From the cell containing the given text, extract its center point as [X, Y] coordinate. 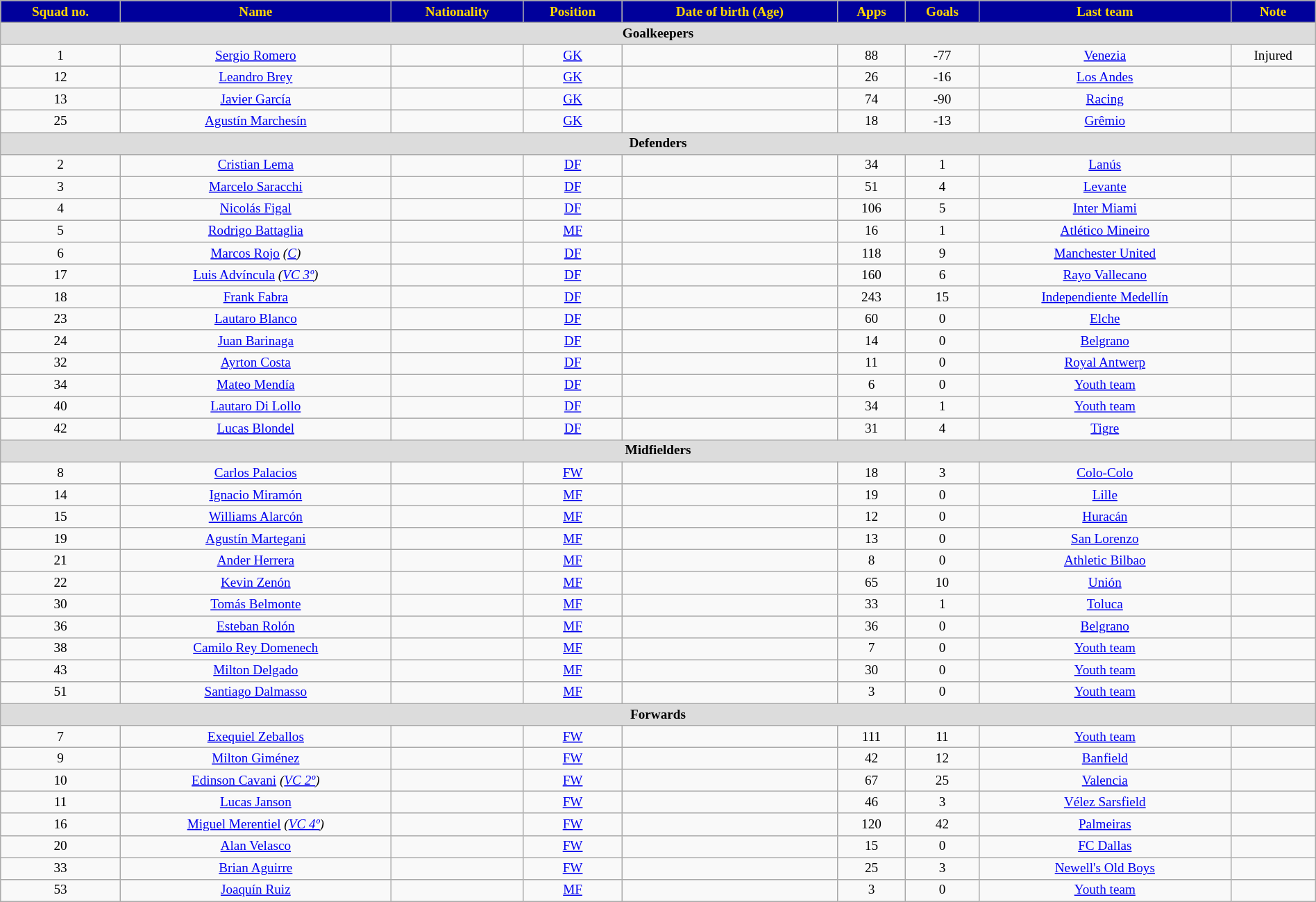
24 [60, 341]
32 [60, 363]
21 [60, 561]
Injured [1273, 56]
Marcos Rojo (C) [255, 253]
243 [872, 297]
Tomás Belmonte [255, 605]
Cristian Lema [255, 165]
Levante [1105, 187]
74 [872, 99]
Apps [872, 12]
23 [60, 319]
Manchester United [1105, 253]
67 [872, 780]
Newell's Old Boys [1105, 869]
FC Dallas [1105, 846]
San Lorenzo [1105, 539]
Toluca [1105, 605]
-16 [942, 77]
Nicolás Figal [255, 209]
Edinson Cavani (VC 2º) [255, 780]
Nationality [457, 12]
Lanús [1105, 165]
Last team [1105, 12]
Note [1273, 12]
Ignacio Miramón [255, 495]
Exequiel Zeballos [255, 737]
Javier García [255, 99]
Agustín Marchesín [255, 122]
Rayo Vallecano [1105, 275]
Luis Advíncula (VC 3º) [255, 275]
Lucas Janson [255, 803]
Tigre [1105, 429]
Banfield [1105, 758]
Marcelo Saracchi [255, 187]
Leandro Brey [255, 77]
Alan Velasco [255, 846]
Elche [1105, 319]
Huracán [1105, 517]
Agustín Martegani [255, 539]
Athletic Bilbao [1105, 561]
Frank Fabra [255, 297]
Name [255, 12]
Rodrigo Battaglia [255, 231]
Brian Aguirre [255, 869]
Royal Antwerp [1105, 363]
Joaquín Ruiz [255, 890]
Lautaro Blanco [255, 319]
Miguel Merentiel (VC 4º) [255, 824]
106 [872, 209]
111 [872, 737]
20 [60, 846]
Juan Barinaga [255, 341]
-77 [942, 56]
17 [60, 275]
Williams Alarcón [255, 517]
46 [872, 803]
Los Andes [1105, 77]
65 [872, 583]
Ander Herrera [255, 561]
Forwards [658, 715]
Inter Miami [1105, 209]
120 [872, 824]
Goals [942, 12]
Date of birth (Age) [729, 12]
Carlos Palacios [255, 473]
Position [573, 12]
Midfielders [658, 451]
Grêmio [1105, 122]
Colo-Colo [1105, 473]
26 [872, 77]
Unión [1105, 583]
Atlético Mineiro [1105, 231]
40 [60, 407]
Lautaro Di Lollo [255, 407]
Mateo Mendía [255, 385]
Lucas Blondel [255, 429]
38 [60, 649]
2 [60, 165]
Independiente Medellín [1105, 297]
31 [872, 429]
118 [872, 253]
Racing [1105, 99]
Vélez Sarsfield [1105, 803]
60 [872, 319]
-13 [942, 122]
Sergio Romero [255, 56]
Venezia [1105, 56]
Milton Giménez [255, 758]
-90 [942, 99]
Palmeiras [1105, 824]
Goalkeepers [658, 33]
Ayrton Costa [255, 363]
Esteban Rolón [255, 626]
Milton Delgado [255, 671]
Camilo Rey Domenech [255, 649]
Santiago Dalmasso [255, 692]
Squad no. [60, 12]
43 [60, 671]
22 [60, 583]
53 [60, 890]
160 [872, 275]
Kevin Zenón [255, 583]
Valencia [1105, 780]
Defenders [658, 143]
Lille [1105, 495]
88 [872, 56]
